Output the [x, y] coordinate of the center of the cell containing the given text.  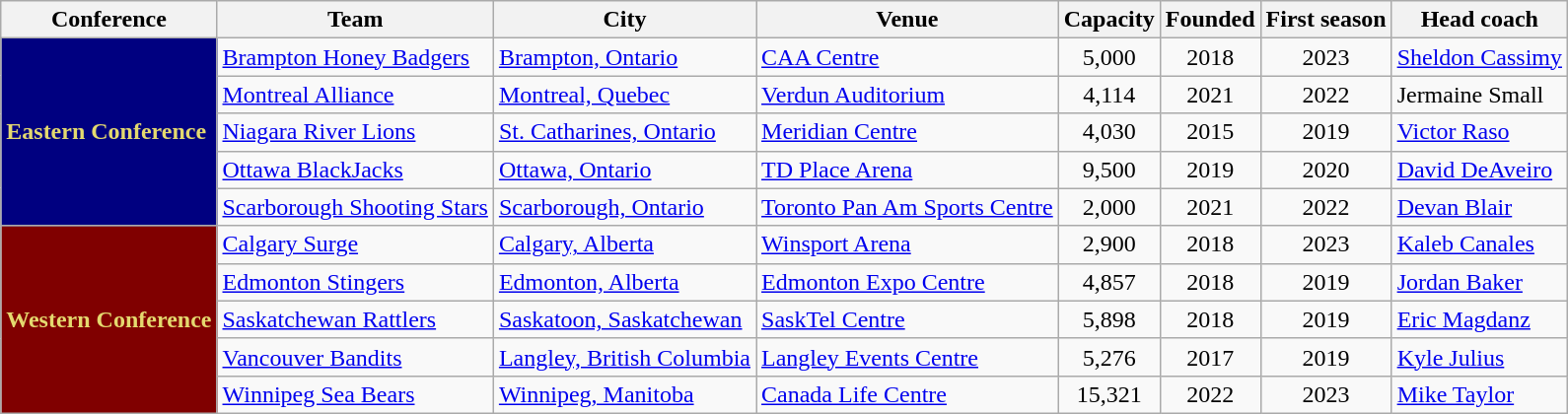
Scarborough, Ontario [624, 207]
9,500 [1108, 170]
Langley Events Centre [907, 357]
2,000 [1108, 207]
Head coach [1479, 20]
5,000 [1108, 57]
First season [1325, 20]
Venue [907, 20]
Meridian Centre [907, 132]
4,114 [1108, 95]
Kyle Julius [1479, 357]
Winnipeg, Manitoba [624, 394]
TD Place Arena [907, 170]
Saskatoon, Saskatchewan [624, 319]
Verdun Auditorium [907, 95]
Winsport Arena [907, 244]
St. Catharines, Ontario [624, 132]
Ottawa BlackJacks [355, 170]
Saskatchewan Rattlers [355, 319]
Conference [108, 20]
Vancouver Bandits [355, 357]
Brampton, Ontario [624, 57]
2,900 [1108, 244]
Capacity [1108, 20]
2015 [1210, 132]
Eastern Conference [108, 132]
SaskTel Centre [907, 319]
Niagara River Lions [355, 132]
Winnipeg Sea Bears [355, 394]
Jordan Baker [1479, 282]
Founded [1210, 20]
Sheldon Cassimy [1479, 57]
Victor Raso [1479, 132]
City [624, 20]
Langley, British Columbia [624, 357]
5,276 [1108, 357]
Toronto Pan Am Sports Centre [907, 207]
2017 [1210, 357]
Kaleb Canales [1479, 244]
Brampton Honey Badgers [355, 57]
David DeAveiro [1479, 170]
Eric Magdanz [1479, 319]
Calgary, Alberta [624, 244]
5,898 [1108, 319]
Jermaine Small [1479, 95]
15,321 [1108, 394]
4,857 [1108, 282]
Calgary Surge [355, 244]
Scarborough Shooting Stars [355, 207]
2020 [1325, 170]
CAA Centre [907, 57]
Ottawa, Ontario [624, 170]
Canada Life Centre [907, 394]
Edmonton Stingers [355, 282]
4,030 [1108, 132]
Western Conference [108, 319]
Edmonton Expo Centre [907, 282]
Edmonton, Alberta [624, 282]
Mike Taylor [1479, 394]
Team [355, 20]
Montreal, Quebec [624, 95]
Montreal Alliance [355, 95]
Devan Blair [1479, 207]
